Return [x, y] of the center of cell containing provided text 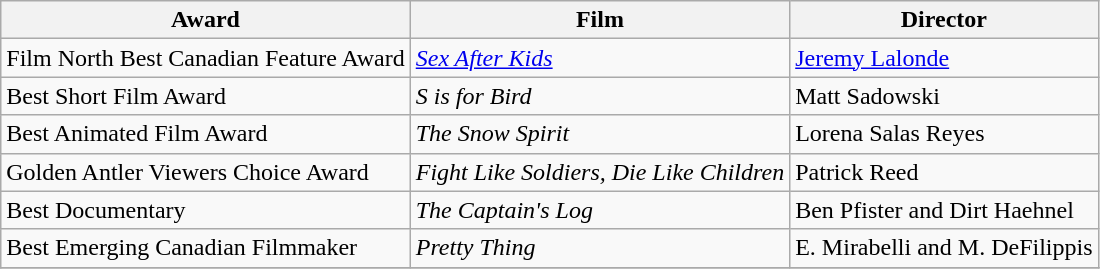
Pretty Thing [600, 248]
Film North Best Canadian Feature Award [206, 58]
Golden Antler Viewers Choice Award [206, 172]
Best Emerging Canadian Filmmaker [206, 248]
Best Short Film Award [206, 96]
Jeremy Lalonde [944, 58]
Sex After Kids [600, 58]
E. Mirabelli and M. DeFilippis [944, 248]
The Snow Spirit [600, 134]
Director [944, 20]
Patrick Reed [944, 172]
Ben Pfister and Dirt Haehnel [944, 210]
Best Documentary [206, 210]
Matt Sadowski [944, 96]
Award [206, 20]
Fight Like Soldiers, Die Like Children [600, 172]
Best Animated Film Award [206, 134]
Lorena Salas Reyes [944, 134]
The Captain's Log [600, 210]
Film [600, 20]
S is for Bird [600, 96]
